Detect which cell encompasses the target text, then output its [X, Y] center coordinate. 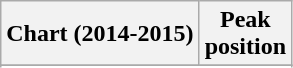
Chart (2014-2015) [100, 34]
Peakposition [245, 34]
